Output the (X, Y) coordinate of the center of the cell containing the given text.  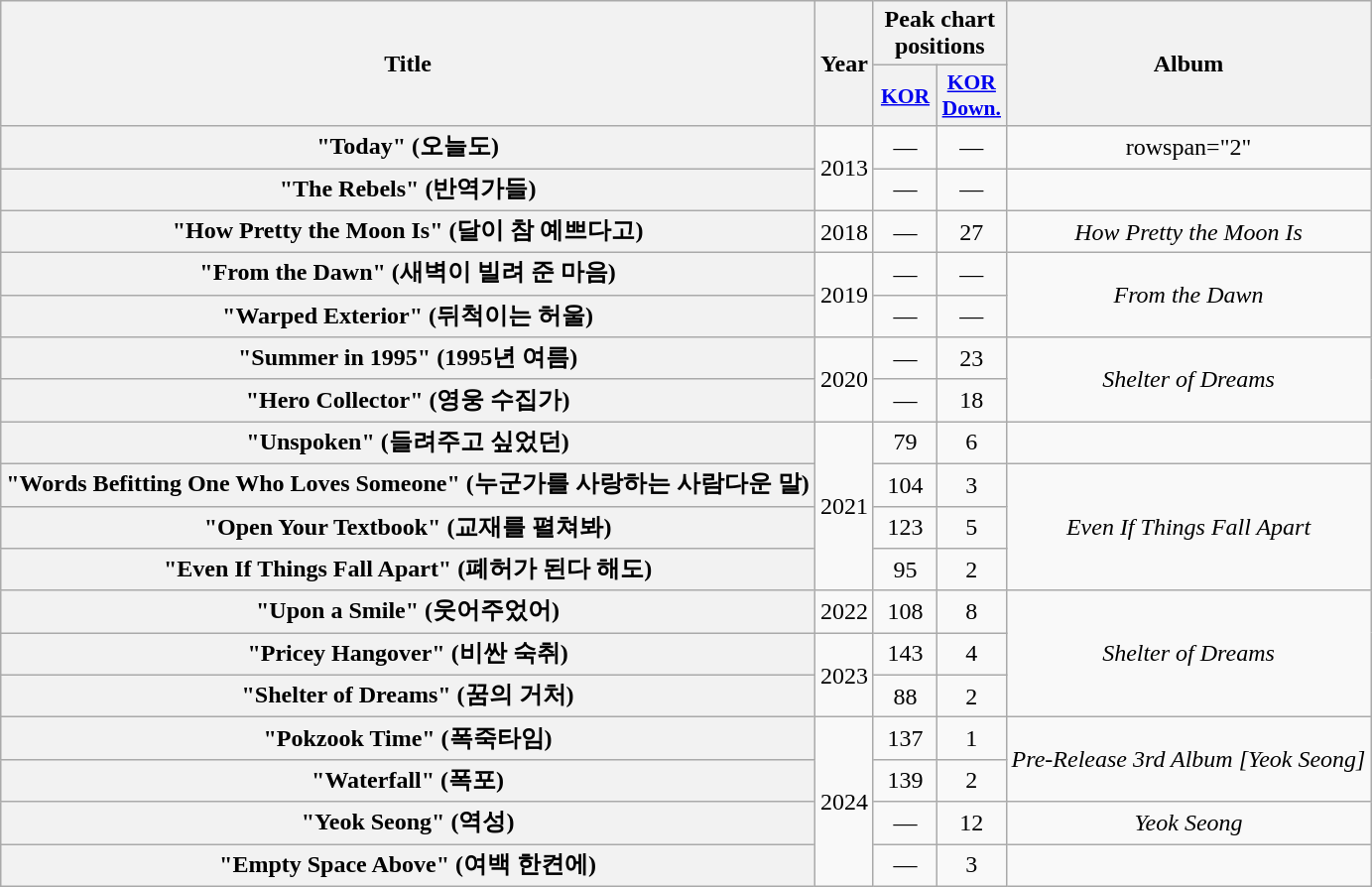
6 (972, 443)
2019 (843, 296)
"How Pretty the Moon Is" (달이 참 예쁘다고) (409, 232)
27 (972, 232)
Even If Things Fall Apart (1188, 527)
4 (972, 655)
139 (905, 780)
8 (972, 611)
"The Rebels" (반역가들) (409, 190)
"Yeok Seong" (역성) (409, 824)
Pre-Release 3rd Album [Yeok Seong] (1188, 760)
Album (1188, 63)
"Pokzook Time" (폭죽타임) (409, 738)
"Unspoken" (들려주고 싶었던) (409, 443)
123 (905, 528)
KOR (905, 95)
"Words Befitting One Who Loves Someone" (누군가를 사랑하는 사람다운 말) (409, 484)
"From the Dawn" (새벽이 빌려 준 마음) (409, 274)
2020 (843, 379)
143 (905, 655)
5 (972, 528)
Yeok Seong (1188, 824)
23 (972, 359)
18 (972, 401)
2023 (843, 675)
Year (843, 63)
"Empty Space Above" (여백 한켠에) (409, 865)
88 (905, 697)
"Upon a Smile" (웃어주었어) (409, 611)
2013 (843, 169)
2021 (843, 506)
"Shelter of Dreams" (꿈의 거처) (409, 697)
"Waterfall" (폭포) (409, 780)
rowspan="2" (1188, 147)
From the Dawn (1188, 296)
"Even If Things Fall Apart" (폐허가 된다 해도) (409, 570)
1 (972, 738)
Peak chart positions (939, 34)
How Pretty the Moon Is (1188, 232)
2024 (843, 802)
2022 (843, 611)
"Today" (오늘도) (409, 147)
137 (905, 738)
104 (905, 484)
"Warped Exterior" (뒤척이는 허울) (409, 316)
"Pricey Hangover" (비싼 숙취) (409, 655)
KORDown. (972, 95)
12 (972, 824)
Title (409, 63)
95 (905, 570)
"Open Your Textbook" (교재를 펼쳐봐) (409, 528)
2018 (843, 232)
79 (905, 443)
108 (905, 611)
"Summer in 1995" (1995년 여름) (409, 359)
"Hero Collector" (영웅 수집가) (409, 401)
